For the text-containing cell, return its midpoint in [X, Y] coordinate format. 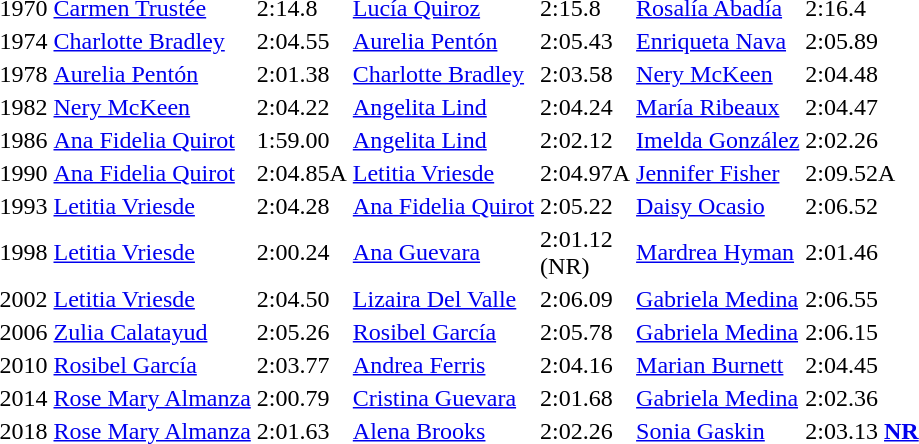
2:05.43 [586, 41]
2:04.97A [586, 173]
2:05.22 [586, 206]
2:04.22 [302, 107]
2:04.50 [302, 299]
Rose Mary Almanza [152, 398]
María Ribeaux [718, 107]
2:01.12(NR) [586, 252]
Marian Burnett [718, 365]
2:00.79 [302, 398]
Enriqueta Nava [718, 41]
2:02.12 [586, 140]
Lizaira Del Valle [443, 299]
2:01.68 [586, 398]
Cristina Guevara [443, 398]
2:04.85A [302, 173]
2:06.09 [586, 299]
2:04.55 [302, 41]
2:04.28 [302, 206]
Mardrea Hyman [718, 252]
2:00.24 [302, 252]
2:04.24 [586, 107]
Andrea Ferris [443, 365]
Ana Guevara [443, 252]
Imelda González [718, 140]
Daisy Ocasio [718, 206]
2:05.26 [302, 332]
2:05.78 [586, 332]
2:01.38 [302, 74]
2:03.58 [586, 74]
2:03.77 [302, 365]
Jennifer Fisher [718, 173]
1:59.00 [302, 140]
2:04.16 [586, 365]
Zulia Calatayud [152, 332]
